Search for the cell housing the specified text and yield its [x, y] center coordinate. 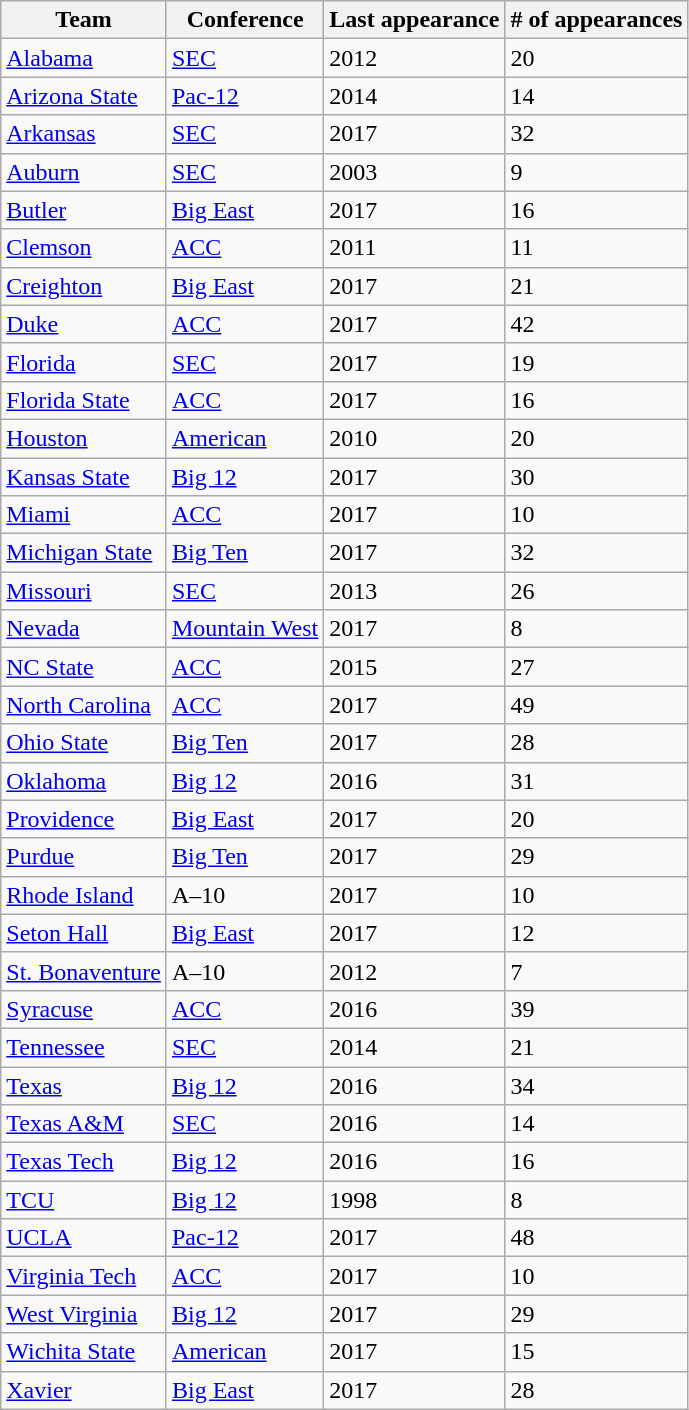
Tennessee [84, 1047]
Florida State [84, 400]
Xavier [84, 1390]
Rhode Island [84, 895]
Virginia Tech [84, 1276]
2010 [414, 438]
Missouri [84, 591]
Syracuse [84, 1009]
7 [596, 971]
Miami [84, 515]
27 [596, 667]
2011 [414, 248]
St. Bonaventure [84, 971]
34 [596, 1085]
Creighton [84, 286]
Wichita State [84, 1352]
North Carolina [84, 705]
Houston [84, 438]
39 [596, 1009]
Ohio State [84, 743]
26 [596, 591]
Nevada [84, 629]
Conference [244, 20]
Mountain West [244, 629]
# of appearances [596, 20]
Butler [84, 210]
2003 [414, 172]
2015 [414, 667]
Providence [84, 819]
49 [596, 705]
Clemson [84, 248]
48 [596, 1238]
Arkansas [84, 134]
11 [596, 248]
NC State [84, 667]
30 [596, 477]
Alabama [84, 58]
Michigan State [84, 553]
42 [596, 324]
Auburn [84, 172]
9 [596, 172]
12 [596, 933]
UCLA [84, 1238]
31 [596, 781]
Team [84, 20]
Duke [84, 324]
15 [596, 1352]
1998 [414, 1200]
Seton Hall [84, 933]
19 [596, 362]
2013 [414, 591]
Purdue [84, 857]
Kansas State [84, 477]
TCU [84, 1200]
Last appearance [414, 20]
Texas [84, 1085]
Texas Tech [84, 1162]
Oklahoma [84, 781]
West Virginia [84, 1314]
Texas A&M [84, 1124]
Florida [84, 362]
Arizona State [84, 96]
